Scan for the cell matching the given text and deliver its (x, y) coordinate at center. 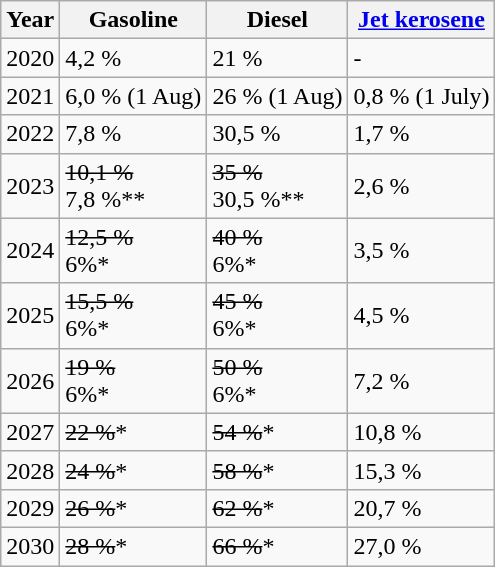
7,8 % (134, 134)
2020 (30, 58)
2028 (30, 470)
Year (30, 20)
58 %* (278, 470)
4,2 % (134, 58)
Gasoline (134, 20)
7,2 % (422, 380)
Jet kerosene (422, 20)
2,6 % (422, 186)
20,7 % (422, 508)
3,5 % (422, 250)
21 % (278, 58)
54 %* (278, 432)
2023 (30, 186)
4,5 % (422, 316)
22 %* (134, 432)
27,0 % (422, 546)
10,8 % (422, 432)
2026 (30, 380)
50 %6%* (278, 380)
1,7 % (422, 134)
6,0 % (1 Aug) (134, 96)
2025 (30, 316)
2027 (30, 432)
62 %* (278, 508)
26 %* (134, 508)
26 % (1 Aug) (278, 96)
15,3 % (422, 470)
2022 (30, 134)
66 %* (278, 546)
15,5 %6%* (134, 316)
- (422, 58)
2024 (30, 250)
10,1 %7,8 %** (134, 186)
40 %6%* (278, 250)
45 %6%* (278, 316)
2029 (30, 508)
30,5 % (278, 134)
19 %6%* (134, 380)
2021 (30, 96)
Diesel (278, 20)
0,8 % (1 July) (422, 96)
24 %* (134, 470)
28 %* (134, 546)
2030 (30, 546)
35 %30,5 %** (278, 186)
12,5 %6%* (134, 250)
